Return the (x, y) coordinate for the center point of the cell that contains the specified text.  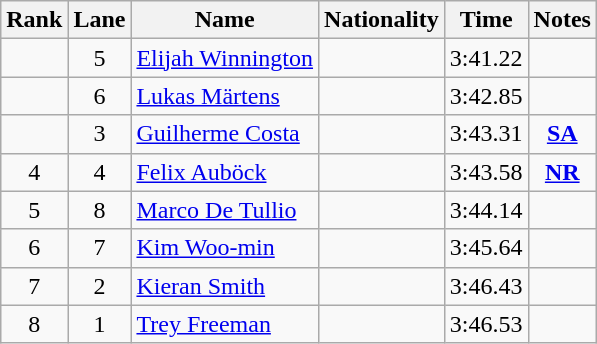
3 (100, 134)
1 (100, 324)
SA (562, 134)
Lukas Märtens (225, 96)
3:42.85 (486, 96)
Trey Freeman (225, 324)
3:45.64 (486, 248)
3:43.31 (486, 134)
NR (562, 172)
Time (486, 20)
Rank (34, 20)
Notes (562, 20)
3:43.58 (486, 172)
Lane (100, 20)
Felix Auböck (225, 172)
Guilherme Costa (225, 134)
3:46.53 (486, 324)
Marco De Tullio (225, 210)
Name (225, 20)
3:46.43 (486, 286)
Kieran Smith (225, 286)
3:41.22 (486, 58)
Nationality (382, 20)
Kim Woo-min (225, 248)
Elijah Winnington (225, 58)
3:44.14 (486, 210)
2 (100, 286)
